Search for the cell housing the specified text and yield its (x, y) center coordinate. 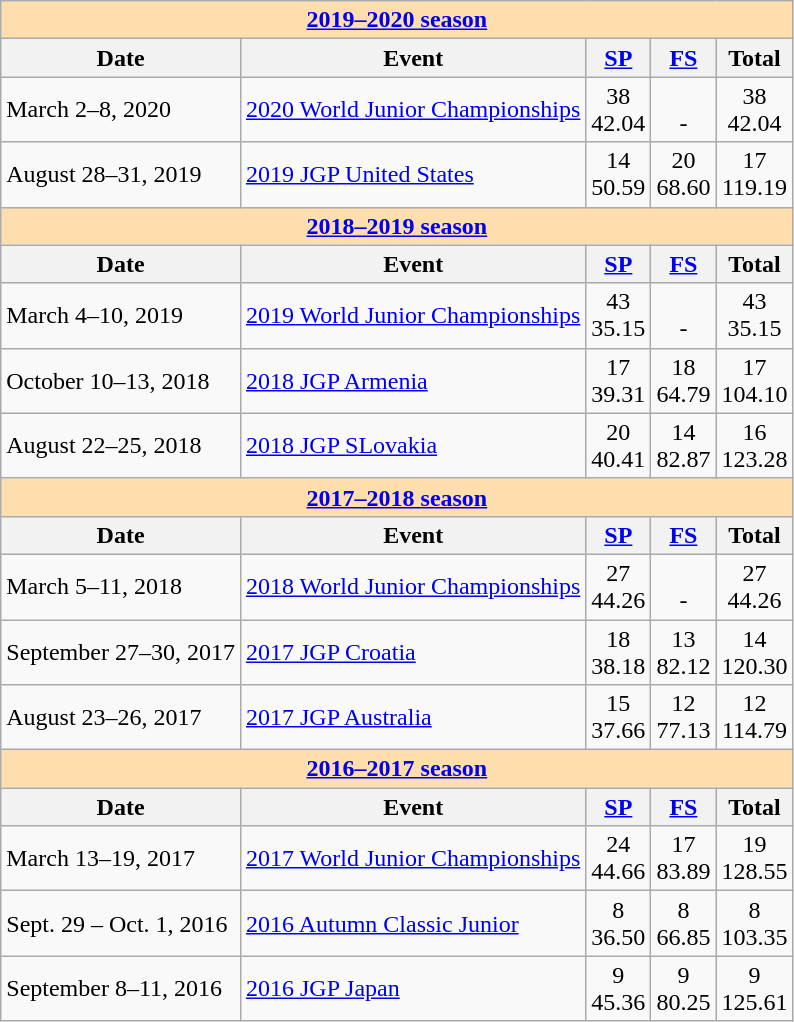
2020 World Junior Championships (412, 110)
9 125.61 (754, 988)
16 123.28 (754, 446)
2019 World Junior Championships (412, 316)
August 22–25, 2018 (121, 446)
9 45.36 (618, 988)
18 38.18 (618, 652)
18 64.79 (684, 380)
14 82.87 (684, 446)
October 10–13, 2018 (121, 380)
2019 JGP United States (412, 174)
2018 JGP Armenia (412, 380)
2017 World Junior Championships (412, 858)
2017–2018 season (397, 497)
2019–2020 season (397, 20)
12 114.79 (754, 718)
March 2–8, 2020 (121, 110)
September 27–30, 2017 (121, 652)
March 13–19, 2017 (121, 858)
8 103.35 (754, 924)
13 82.12 (684, 652)
17 119.19 (754, 174)
14 120.30 (754, 652)
19 128.55 (754, 858)
September 8–11, 2016 (121, 988)
Sept. 29 – Oct. 1, 2016 (121, 924)
17 39.31 (618, 380)
8 66.85 (684, 924)
2017 JGP Australia (412, 718)
20 40.41 (618, 446)
March 5–11, 2018 (121, 586)
15 37.66 (618, 718)
17 83.89 (684, 858)
12 77.13 (684, 718)
2017 JGP Croatia (412, 652)
8 36.50 (618, 924)
9 80.25 (684, 988)
August 23–26, 2017 (121, 718)
2018 World Junior Championships (412, 586)
August 28–31, 2019 (121, 174)
March 4–10, 2019 (121, 316)
2018–2019 season (397, 226)
20 68.60 (684, 174)
2016 JGP Japan (412, 988)
2016 Autumn Classic Junior (412, 924)
17 104.10 (754, 380)
2018 JGP SLovakia (412, 446)
14 50.59 (618, 174)
2016–2017 season (397, 769)
24 44.66 (618, 858)
